Provide the [x, y] coordinate of the cell's center where the given text is located.  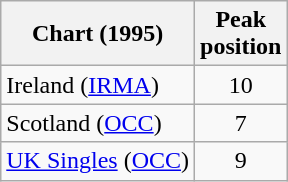
Ireland (IRMA) [98, 85]
7 [241, 123]
10 [241, 85]
Peakposition [241, 34]
UK Singles (OCC) [98, 161]
Chart (1995) [98, 34]
9 [241, 161]
Scotland (OCC) [98, 123]
